Return the [x, y] coordinate for the center point of the cell that contains the specified text.  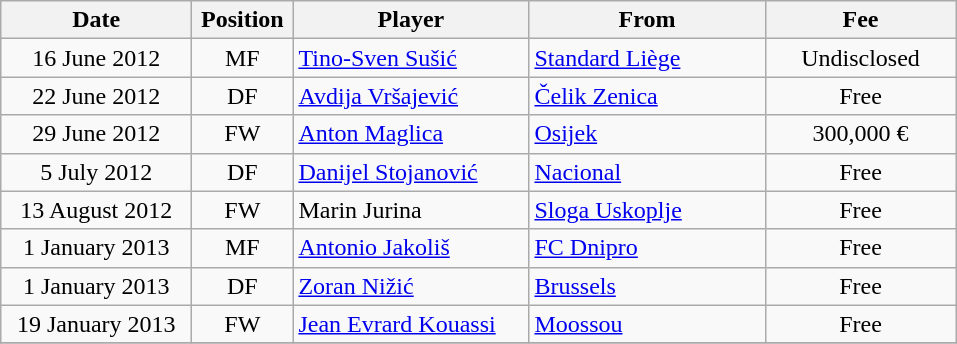
19 January 2013 [96, 324]
Osijek [647, 134]
Antonio Jakoliš [411, 248]
Anton Maglica [411, 134]
Zoran Nižić [411, 286]
Brussels [647, 286]
Jean Evrard Kouassi [411, 324]
22 June 2012 [96, 96]
Danijel Stojanović [411, 172]
Date [96, 20]
Position [242, 20]
From [647, 20]
Fee [860, 20]
FC Dnipro [647, 248]
13 August 2012 [96, 210]
Marin Jurina [411, 210]
Moossou [647, 324]
Nacional [647, 172]
16 June 2012 [96, 58]
Sloga Uskoplje [647, 210]
Avdija Vršajević [411, 96]
Tino-Sven Sušić [411, 58]
Player [411, 20]
Standard Liège [647, 58]
29 June 2012 [96, 134]
5 July 2012 [96, 172]
Undisclosed [860, 58]
300,000 € [860, 134]
Čelik Zenica [647, 96]
